Locate the cell with the specified text and output its [X, Y] center coordinate. 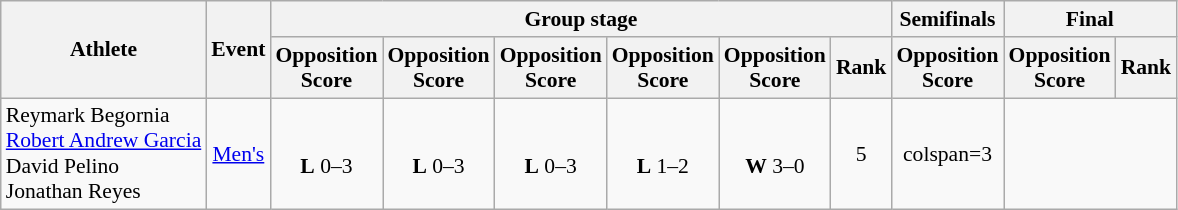
colspan=3 [947, 154]
Men's [238, 154]
Group stage [580, 19]
Reymark BegorniaRobert Andrew GarciaDavid PelinoJonathan Reyes [104, 154]
Athlete [104, 50]
W 3–0 [775, 154]
5 [862, 154]
Event [238, 50]
Semifinals [947, 19]
Final [1090, 19]
L 1–2 [663, 154]
